Provide the [x, y] coordinate of the cell's center where the given text is located.  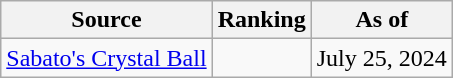
Ranking [262, 20]
Sabato's Crystal Ball [106, 58]
Source [106, 20]
July 25, 2024 [382, 58]
As of [382, 20]
